Provide the [x, y] coordinate of the cell's center where the given text is located.  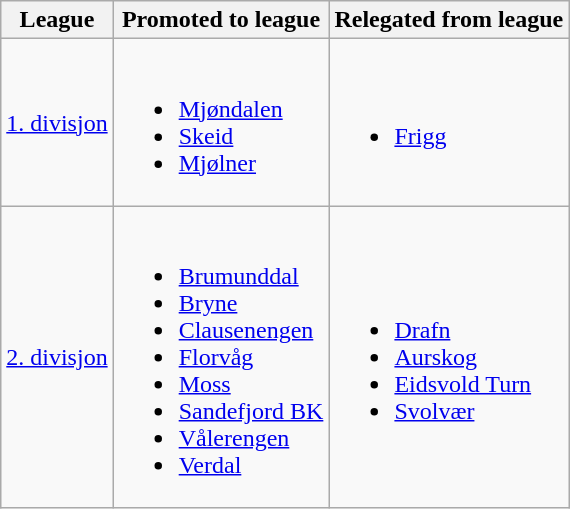
Promoted to league [221, 20]
Relegated from league [449, 20]
BrumunddalBryneClausenengenFlorvågMossSandefjord BKVålerengenVerdal [221, 357]
1. divisjon [57, 122]
League [57, 20]
Frigg [449, 122]
MjøndalenSkeidMjølner [221, 122]
2. divisjon [57, 357]
DrafnAurskogEidsvold TurnSvolvær [449, 357]
